Locate the cell with the specified text and output its [x, y] center coordinate. 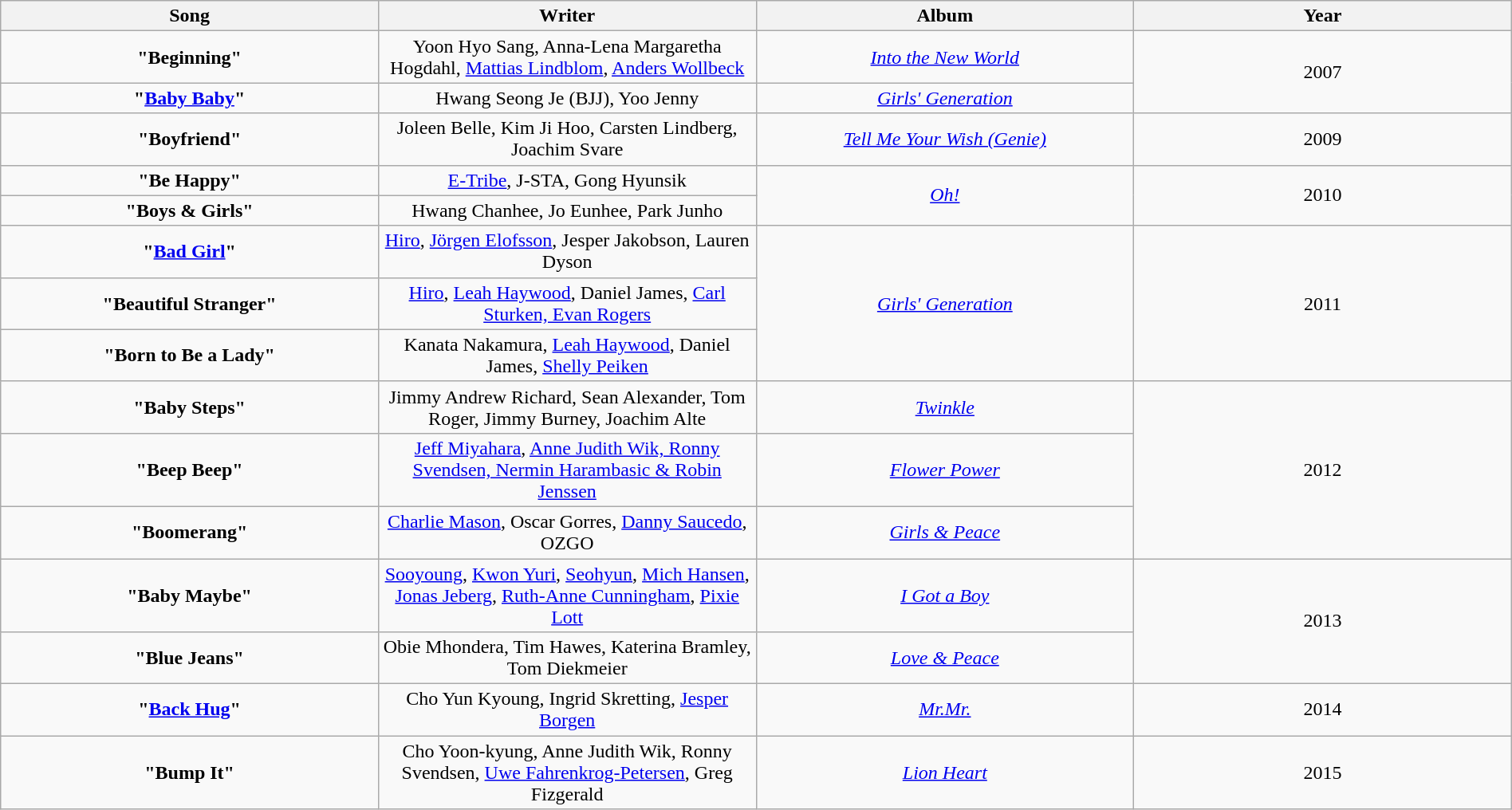
2013 [1323, 620]
2011 [1323, 303]
"Be Happy" [190, 180]
Girls & Peace [945, 533]
Mr.Mr. [945, 710]
"Boomerang" [190, 533]
Joleen Belle, Kim Ji Hoo, Carsten Lindberg, Joachim Svare [567, 139]
Oh! [945, 195]
"Blue Jeans" [190, 659]
"Baby Maybe" [190, 595]
Hwang Seong Je (BJJ), Yoo Jenny [567, 98]
"Beginning" [190, 57]
Hiro, Jörgen Elofsson, Jesper Jakobson, Lauren Dyson [567, 252]
E-Tribe, J-STA, Gong Hyunsik [567, 180]
"Boys & Girls" [190, 210]
Hwang Chanhee, Jo Eunhee, Park Junho [567, 210]
I Got a Boy [945, 595]
Lion Heart [945, 773]
Cho Yoon-kyung, Anne Judith Wik, Ronny Svendsen, Uwe Fahrenkrog-Petersen, Greg Fizgerald [567, 773]
Year [1323, 16]
Tell Me Your Wish (Genie) [945, 139]
Cho Yun Kyoung, Ingrid Skretting, Jesper Borgen [567, 710]
"Baby Baby" [190, 98]
Jimmy Andrew Richard, Sean Alexander, Tom Roger, Jimmy Burney, Joachim Alte [567, 407]
Hiro, Leah Haywood, Daniel James, Carl Sturken, Evan Rogers [567, 303]
"Born to Be a Lady" [190, 356]
Song [190, 16]
Album [945, 16]
"Boyfriend" [190, 139]
"Baby Steps" [190, 407]
2009 [1323, 139]
2007 [1323, 72]
Twinkle [945, 407]
Love & Peace [945, 659]
Charlie Mason, Oscar Gorres, Danny Saucedo, OZGO [567, 533]
Into the New World [945, 57]
"Bump It" [190, 773]
2010 [1323, 195]
Kanata Nakamura, Leah Haywood, Daniel James, Shelly Peiken [567, 356]
2015 [1323, 773]
Yoon Hyo Sang, Anna-Lena Margaretha Hogdahl, Mattias Lindblom, Anders Wollbeck [567, 57]
Writer [567, 16]
2014 [1323, 710]
"Bad Girl" [190, 252]
"Back Hug" [190, 710]
"Beep Beep" [190, 470]
Flower Power [945, 470]
Jeff Miyahara, Anne Judith Wik, Ronny Svendsen, Nermin Harambasic & Robin Jenssen [567, 470]
Sooyoung, Kwon Yuri, Seohyun, Mich Hansen, Jonas Jeberg, Ruth-Anne Cunningham, Pixie Lott [567, 595]
Obie Mhondera, Tim Hawes, Katerina Bramley, Tom Diekmeier [567, 659]
"Beautiful Stranger" [190, 303]
2012 [1323, 470]
